Search for the cell housing the specified text and yield its [x, y] center coordinate. 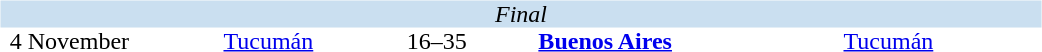
Final [520, 14]
